Locate the cell with the specified text and output its (x, y) center coordinate. 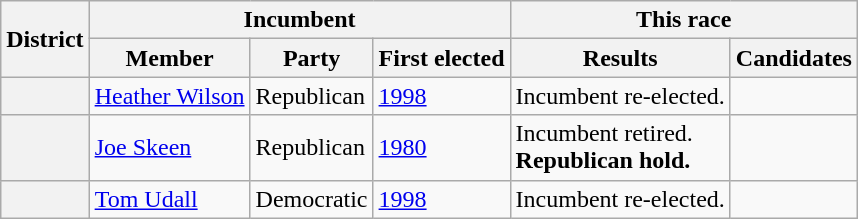
Joe Skeen (170, 148)
Member (170, 58)
Incumbent (300, 20)
Results (620, 58)
Incumbent retired.Republican hold. (620, 148)
First elected (442, 58)
Candidates (794, 58)
District (45, 39)
Party (312, 58)
1980 (442, 148)
Democratic (312, 199)
Heather Wilson (170, 96)
This race (684, 20)
Tom Udall (170, 199)
